Detect which cell encompasses the target text, then output its [x, y] center coordinate. 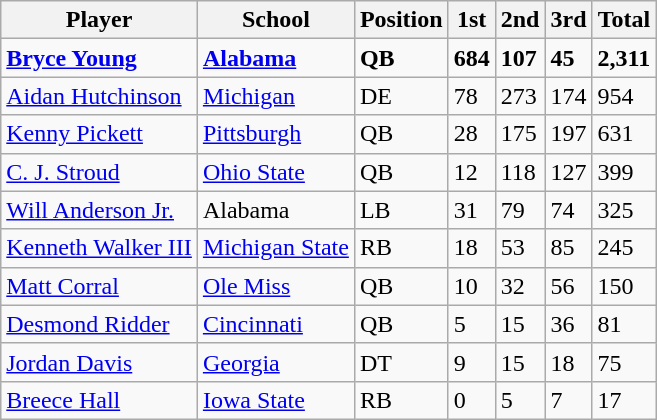
Breece Hall [100, 400]
118 [520, 172]
399 [624, 172]
273 [520, 96]
78 [472, 96]
53 [520, 248]
954 [624, 96]
Jordan Davis [100, 362]
150 [624, 286]
28 [472, 134]
75 [624, 362]
79 [520, 210]
631 [624, 134]
36 [568, 324]
107 [520, 58]
Total [624, 20]
Kenneth Walker III [100, 248]
Ole Miss [276, 286]
10 [472, 286]
Matt Corral [100, 286]
Ohio State [276, 172]
Desmond Ridder [100, 324]
245 [624, 248]
Player [100, 20]
School [276, 20]
Bryce Young [100, 58]
45 [568, 58]
2,311 [624, 58]
Will Anderson Jr. [100, 210]
Georgia [276, 362]
Michigan State [276, 248]
81 [624, 324]
684 [472, 58]
32 [520, 286]
56 [568, 286]
9 [472, 362]
0 [472, 400]
DE [401, 96]
LB [401, 210]
127 [568, 172]
175 [520, 134]
31 [472, 210]
3rd [568, 20]
85 [568, 248]
1st [472, 20]
2nd [520, 20]
12 [472, 172]
Iowa State [276, 400]
174 [568, 96]
Pittsburgh [276, 134]
DT [401, 362]
Kenny Pickett [100, 134]
74 [568, 210]
Michigan [276, 96]
17 [624, 400]
C. J. Stroud [100, 172]
197 [568, 134]
Position [401, 20]
Cincinnati [276, 324]
Aidan Hutchinson [100, 96]
7 [568, 400]
325 [624, 210]
